Capture the cell that displays the provided text and extract its [X, Y] central coordinate. 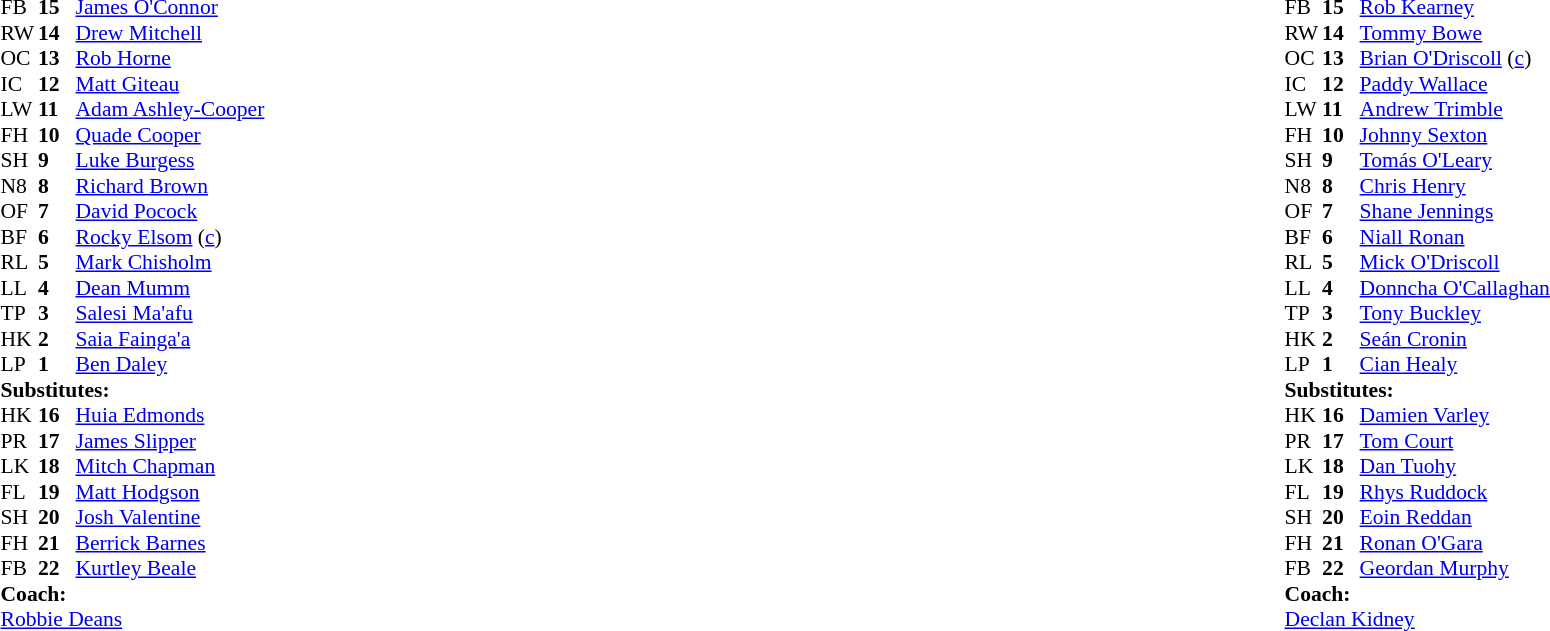
Tommy Bowe [1455, 33]
Matt Giteau [170, 84]
Kurtley Beale [170, 569]
Ronan O'Gara [1455, 543]
Matt Hodgson [170, 492]
Rob Horne [170, 59]
Adam Ashley-Cooper [170, 109]
Tomás O'Leary [1455, 161]
Huia Edmonds [170, 415]
Rocky Elsom (c) [170, 237]
Dean Mumm [170, 288]
Eoin Reddan [1455, 517]
Salesi Ma'afu [170, 313]
Drew Mitchell [170, 33]
Brian O'Driscoll (c) [1455, 59]
Tom Court [1455, 441]
Cian Healy [1455, 365]
Donncha O'Callaghan [1455, 288]
Geordan Murphy [1455, 569]
Johnny Sexton [1455, 135]
Chris Henry [1455, 186]
Quade Cooper [170, 135]
James Slipper [170, 441]
Saia Fainga'a [170, 339]
Seán Cronin [1455, 339]
Tony Buckley [1455, 313]
Andrew Trimble [1455, 109]
Niall Ronan [1455, 237]
Dan Tuohy [1455, 467]
Richard Brown [170, 186]
Berrick Barnes [170, 543]
Josh Valentine [170, 517]
Paddy Wallace [1455, 84]
Shane Jennings [1455, 211]
Mark Chisholm [170, 263]
Damien Varley [1455, 415]
Mitch Chapman [170, 467]
Rhys Ruddock [1455, 492]
Ben Daley [170, 365]
Mick O'Driscoll [1455, 263]
David Pocock [170, 211]
Luke Burgess [170, 161]
